Provide the (X, Y) coordinate of the cell's center where the given text is located.  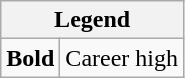
Bold (30, 58)
Legend (92, 20)
Career high (122, 58)
